Search for the cell housing the specified text and yield its (x, y) center coordinate. 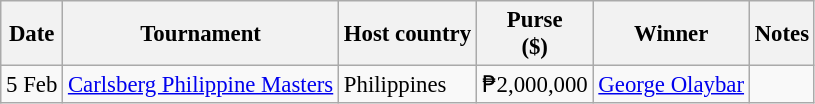
Purse($) (534, 34)
Carlsberg Philippine Masters (201, 85)
Notes (782, 34)
5 Feb (32, 85)
Date (32, 34)
₱2,000,000 (534, 85)
Winner (671, 34)
Philippines (408, 85)
Host country (408, 34)
George Olaybar (671, 85)
Tournament (201, 34)
